Extract the (x, y) coordinate from the center of the cell holding the provided text.  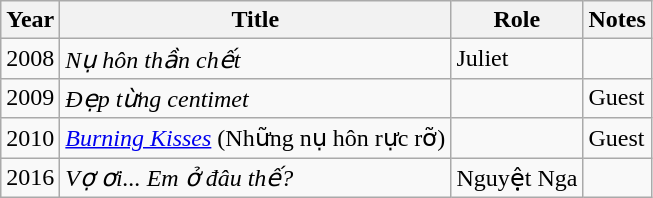
2010 (30, 138)
2009 (30, 98)
Juliet (517, 59)
Đẹp từng centimet (256, 98)
Role (517, 20)
Year (30, 20)
Vợ ơi... Em ở đâu thế? (256, 178)
Burning Kisses (Những nụ hôn rực rỡ) (256, 138)
Nụ hôn thần chết (256, 59)
Title (256, 20)
2008 (30, 59)
2016 (30, 178)
Nguyệt Nga (517, 178)
Notes (617, 20)
